Extract the [x, y] coordinate from the center of the cell holding the provided text.  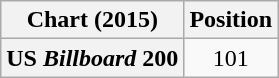
Chart (2015) [92, 20]
101 [231, 58]
Position [231, 20]
US Billboard 200 [92, 58]
